Extract the (x, y) coordinate from the center of the cell holding the provided text.  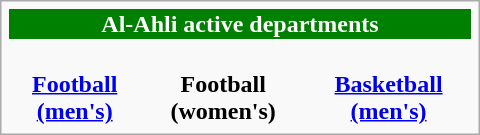
Football(men's) (74, 84)
Al-Ahli active departments (240, 24)
Basketball(men's) (388, 84)
Football(women's) (223, 84)
